For the text-containing cell, return its midpoint in [x, y] coordinate format. 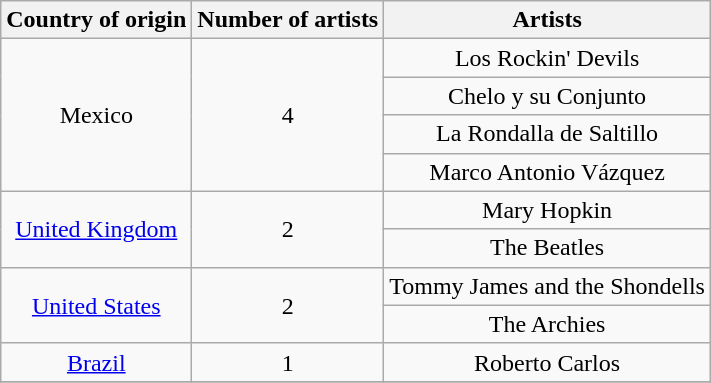
Number of artists [288, 20]
Marco Antonio Vázquez [548, 172]
The Archies [548, 324]
Chelo y su Conjunto [548, 96]
Artists [548, 20]
Mary Hopkin [548, 210]
United States [96, 305]
Los Rockin' Devils [548, 58]
Mexico [96, 115]
Tommy James and the Shondells [548, 286]
Brazil [96, 362]
The Beatles [548, 248]
4 [288, 115]
Roberto Carlos [548, 362]
United Kingdom [96, 229]
La Rondalla de Saltillo [548, 134]
1 [288, 362]
Country of origin [96, 20]
